For the text-containing cell, return its midpoint in [X, Y] coordinate format. 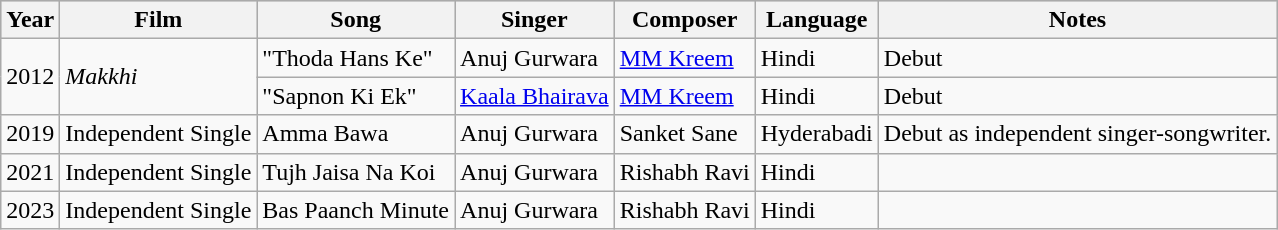
Language [816, 20]
"Sapnon Ki Ek" [356, 96]
Makkhi [158, 77]
Debut as independent singer-songwriter. [1077, 134]
Sanket Sane [684, 134]
Year [30, 20]
Notes [1077, 20]
Song [356, 20]
"Thoda Hans Ke" [356, 58]
Singer [535, 20]
Composer [684, 20]
Film [158, 20]
Bas Paanch Minute [356, 210]
2012 [30, 77]
2019 [30, 134]
Amma Bawa [356, 134]
2023 [30, 210]
Tujh Jaisa Na Koi [356, 172]
Kaala Bhairava [535, 96]
2021 [30, 172]
Hyderabadi [816, 134]
